Extract the (x, y) coordinate from the center of the cell holding the provided text.  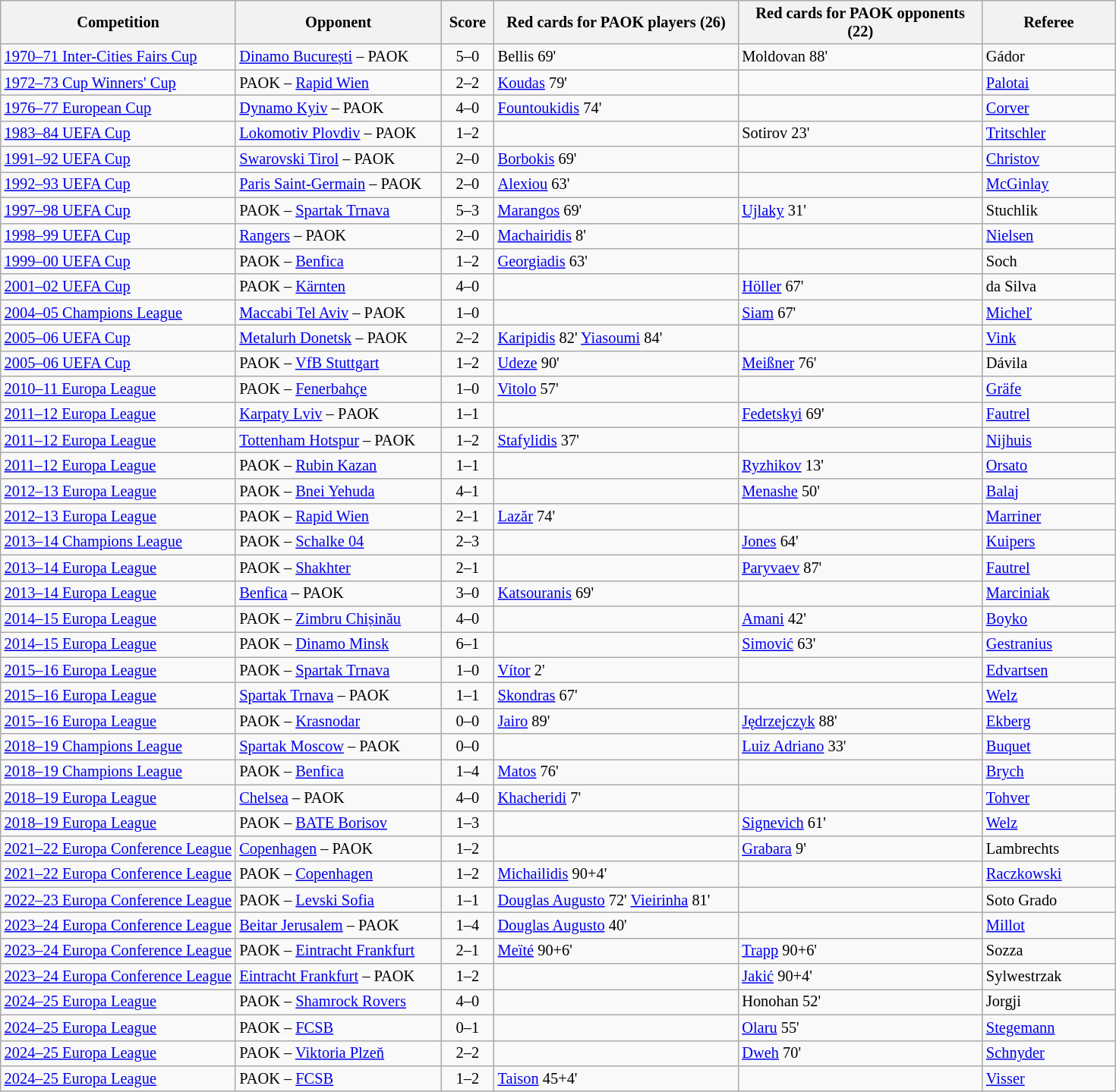
Jones 64' (860, 542)
Chelsea – PAOK (339, 798)
Olaru 55' (860, 1027)
Gräfe (1049, 389)
2–3 (468, 542)
Palotai (1049, 83)
Dweh 70' (860, 1053)
Luiz Adriano 33' (860, 747)
Nielsen (1049, 236)
Soto Grado (1049, 900)
McGinlay (1049, 184)
Sylwestrzak (1049, 977)
Vítor 2' (616, 670)
2013–14 Champions League (118, 542)
5–3 (468, 210)
Jakić 90+4' (860, 977)
Fountoukidis 74' (616, 108)
Simović 63' (860, 644)
Score (468, 22)
1–3 (468, 823)
Balaj (1049, 491)
Tohver (1049, 798)
Schnyder (1049, 1053)
PAOK – Schalke 04 (339, 542)
Orsato (1049, 465)
Lazăr 74' (616, 517)
1976–77 European Cup (118, 108)
PAOK – Dinamo Minsk (339, 644)
4–1 (468, 491)
Amani 42' (860, 618)
Maccabi Tel Aviv – PΑΟΚ (339, 313)
Machairidis 8' (616, 236)
Meïté 90+6' (616, 951)
Raczkowski (1049, 874)
Kuipers (1049, 542)
0–1 (468, 1027)
Spartak Moscow – PAOK (339, 747)
Paris Saint-Germain – PAOK (339, 184)
Karpaty Lviv – PΑΟΚ (339, 414)
1999–00 UEFA Cup (118, 261)
Edvartsen (1049, 670)
Paryvaev 87' (860, 568)
PAOK – Copenhagen (339, 874)
Taison 45+4' (616, 1078)
Marciniak (1049, 593)
2001–02 UEFA Cup (118, 287)
Douglas Augusto 40' (616, 925)
Lokomotiv Plovdiv – PAOK (339, 134)
PAOK – Shakhter (339, 568)
Spartak Trnava – PAOK (339, 695)
Bellis 69' (616, 57)
Ujlaky 31' (860, 210)
Stuchlik (1049, 210)
Douglas Augusto 72' Vieirinha 81' (616, 900)
Trapp 90+6' (860, 951)
Georgiadis 63' (616, 261)
PAOK – Kärnten (339, 287)
1998–99 UEFA Cup (118, 236)
Dynamo Kyiv – PAOK (339, 108)
2022–23 Europa Conference League (118, 900)
Red cards for PAOK opponents (22) (860, 22)
Grabara 9' (860, 848)
Opponent (339, 22)
Lambrechts (1049, 848)
PAOK – Shamrock Rovers (339, 1002)
PAOK – Viktoria Plzeň (339, 1053)
Borbokis 69' (616, 159)
Eintracht Frankfurt – PAOK (339, 977)
Koudas 79' (616, 83)
Soch (1049, 261)
1983–84 UEFA Cup (118, 134)
Vink (1049, 338)
Alexiou 63' (616, 184)
Jorgji (1049, 1002)
PAOK – Bnei Yehuda (339, 491)
PAOK – Krasnodar (339, 721)
Ryzhikov 13' (860, 465)
Moldovan 88' (860, 57)
Swarovski Tirol – PAOK (339, 159)
Benfica – PAOK (339, 593)
Udeze 90' (616, 363)
Siam 67' (860, 313)
Signevich 61' (860, 823)
Sotirov 23' (860, 134)
Ekberg (1049, 721)
PAOK – Fenerbahçe (339, 389)
Tritschler (1049, 134)
Metalurh Donetsk – PAOK (339, 338)
Boyko (1049, 618)
Marriner (1049, 517)
Meißner 76' (860, 363)
PAOK – Levski Sofia (339, 900)
Millot (1049, 925)
Michailidis 90+4' (616, 874)
Dávila (1049, 363)
Beitar Jerusalem – PAOK (339, 925)
Red cards for PAOK players (26) (616, 22)
6–1 (468, 644)
Corver (1049, 108)
Micheľ (1049, 313)
Fedetskyi 69' (860, 414)
PAOK – VfB Stuttgart (339, 363)
Khacheridi 7' (616, 798)
Sozza (1049, 951)
Matos 76' (616, 772)
Honohan 52' (860, 1002)
PAOK – BATE Borisov (339, 823)
1992–93 UEFA Cup (118, 184)
1972–73 Cup Winners' Cup (118, 83)
1997–98 UEFA Cup (118, 210)
Karipidis 82' Yiasoumi 84' (616, 338)
Jairo 89' (616, 721)
2010–11 Europa League (118, 389)
Skondras 67' (616, 695)
Katsouranis 69' (616, 593)
3–0 (468, 593)
Höller 67' (860, 287)
Copenhagen – PAOK (339, 848)
Visser (1049, 1078)
Brych (1049, 772)
Dinamo București – PAOK (339, 57)
Stegemann (1049, 1027)
Referee (1049, 22)
2004–05 Champions League (118, 313)
Marangos 69' (616, 210)
PAOK – Rubin Kazan (339, 465)
da Silva (1049, 287)
Menashe 50' (860, 491)
Rangers – PAOK (339, 236)
Competition (118, 22)
Buquet (1049, 747)
Christov (1049, 159)
5–0 (468, 57)
1991–92 UEFA Cup (118, 159)
1970–71 Inter-Cities Fairs Cup (118, 57)
Gádor (1049, 57)
Nijhuis (1049, 440)
Stafylidis 37' (616, 440)
Gestranius (1049, 644)
PAOK – Eintracht Frankfurt (339, 951)
Jędrzejczyk 88' (860, 721)
Tottenham Hotspur – PAOK (339, 440)
Vitolo 57' (616, 389)
PAOK – Zimbru Chișinău (339, 618)
